From the cell containing the given text, extract its center point as (x, y) coordinate. 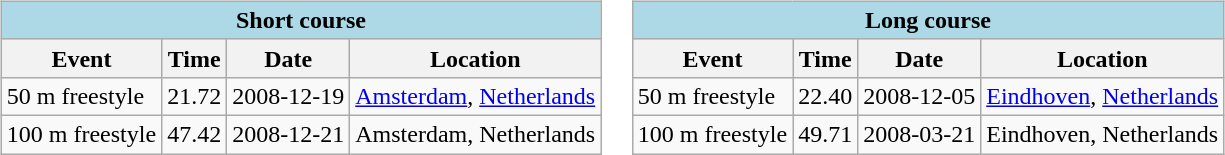
47.42 (194, 134)
2008-12-21 (288, 134)
2008-03-21 (920, 134)
Long course (928, 20)
2008-12-19 (288, 96)
2008-12-05 (920, 96)
49.71 (826, 134)
Short course (300, 20)
22.40 (826, 96)
21.72 (194, 96)
